Scan for the cell matching the given text and deliver its (X, Y) coordinate at center. 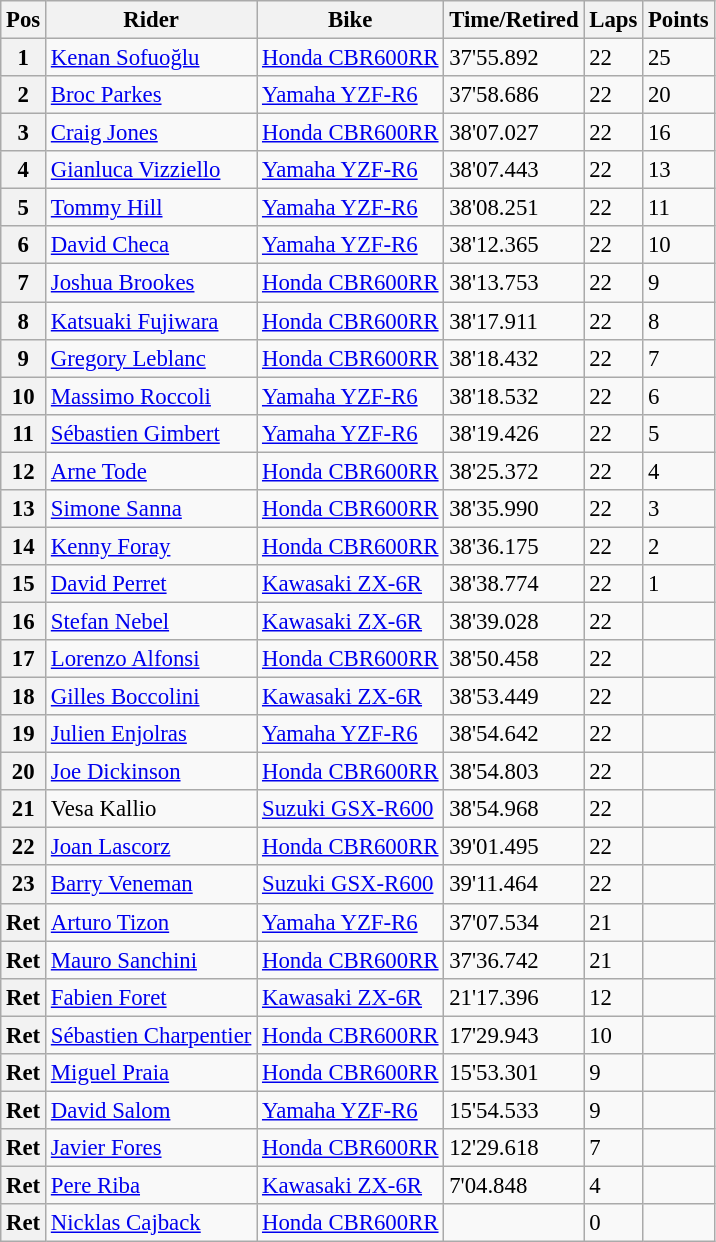
38'39.028 (514, 621)
0 (614, 1223)
39'01.495 (514, 847)
Vesa Kallio (152, 809)
Gregory Leblanc (152, 358)
Lorenzo Alfonsi (152, 659)
39'11.464 (514, 885)
38'17.911 (514, 321)
Gianluca Vizziello (152, 170)
37'55.892 (514, 58)
David Checa (152, 245)
38'50.458 (514, 659)
38'18.532 (514, 396)
Stefan Nebel (152, 621)
Gilles Boccolini (152, 697)
38'08.251 (514, 208)
Massimo Roccoli (152, 396)
38'36.175 (514, 546)
Rider (152, 20)
14 (24, 546)
Joan Lascorz (152, 847)
Kenny Foray (152, 546)
Arturo Tizon (152, 922)
Simone Sanna (152, 509)
23 (24, 885)
17'29.943 (514, 1035)
Arne Tode (152, 471)
Miguel Praia (152, 1073)
38'35.990 (514, 509)
Pos (24, 20)
38'54.642 (514, 734)
Kenan Sofuoğlu (152, 58)
Points (678, 20)
Mauro Sanchini (152, 960)
38'12.365 (514, 245)
25 (678, 58)
37'36.742 (514, 960)
15'53.301 (514, 1073)
Time/Retired (514, 20)
38'07.443 (514, 170)
17 (24, 659)
38'25.372 (514, 471)
15 (24, 584)
Katsuaki Fujiwara (152, 321)
David Perret (152, 584)
21'17.396 (514, 997)
Craig Jones (152, 133)
37'07.534 (514, 922)
12'29.618 (514, 1148)
18 (24, 697)
Barry Veneman (152, 885)
19 (24, 734)
38'54.803 (514, 772)
Laps (614, 20)
38'19.426 (514, 433)
Joshua Brookes (152, 283)
38'18.432 (514, 358)
7'04.848 (514, 1185)
Fabien Foret (152, 997)
Sébastien Gimbert (152, 433)
Pere Riba (152, 1185)
Julien Enjolras (152, 734)
38'54.968 (514, 809)
Nicklas Cajback (152, 1223)
Javier Fores (152, 1148)
David Salom (152, 1110)
15'54.533 (514, 1110)
38'38.774 (514, 584)
Sébastien Charpentier (152, 1035)
Tommy Hill (152, 208)
Broc Parkes (152, 95)
Joe Dickinson (152, 772)
Bike (350, 20)
37'58.686 (514, 95)
38'07.027 (514, 133)
38'13.753 (514, 283)
38'53.449 (514, 697)
